Determine the (x, y) coordinate at the center of the cell enclosing the given text.  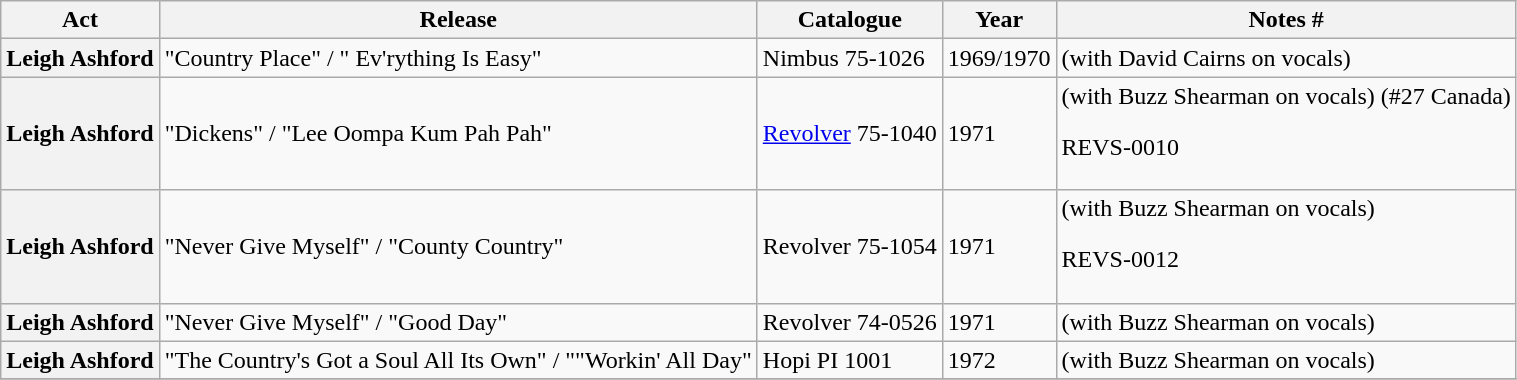
"Country Place" / " Ev'rything Is Easy" (458, 58)
(with Buzz Shearman on vocals)REVS-0012 (1286, 246)
(with David Cairns on vocals) (1286, 58)
Revolver 75-1054 (850, 246)
Release (458, 20)
"The Country's Got a Soul All Its Own" / ""Workin' All Day" (458, 360)
Notes # (1286, 20)
1972 (999, 360)
Catalogue (850, 20)
"Dickens" / "Lee Oompa Kum Pah Pah" (458, 134)
Hopi PI 1001 (850, 360)
Revolver 75-1040 (850, 134)
Nimbus 75-1026 (850, 58)
1969/1970 (999, 58)
Revolver 74-0526 (850, 322)
"Never Give Myself" / "Good Day" (458, 322)
(with Buzz Shearman on vocals) (#27 Canada)REVS-0010 (1286, 134)
Year (999, 20)
Act (80, 20)
"Never Give Myself" / "County Country" (458, 246)
